Provide the (X, Y) coordinate of the cell's center where the given text is located.  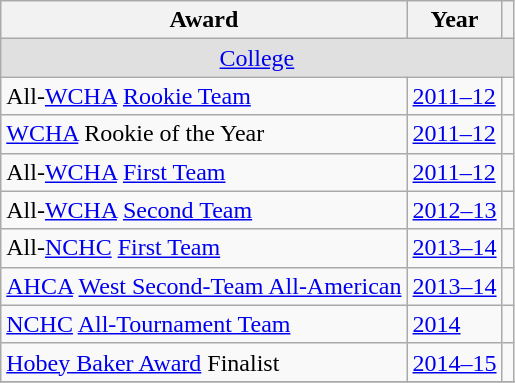
AHCA West Second-Team All-American (204, 286)
Award (204, 20)
NCHC All-Tournament Team (204, 324)
WCHA Rookie of the Year (204, 134)
All-NCHC First Team (204, 248)
All-WCHA Second Team (204, 210)
College (257, 58)
All-WCHA Rookie Team (204, 96)
2014 (454, 324)
Hobey Baker Award Finalist (204, 362)
Year (454, 20)
2012–13 (454, 210)
2014–15 (454, 362)
All-WCHA First Team (204, 172)
